Return the (x, y) coordinate for the center point of the cell that contains the specified text.  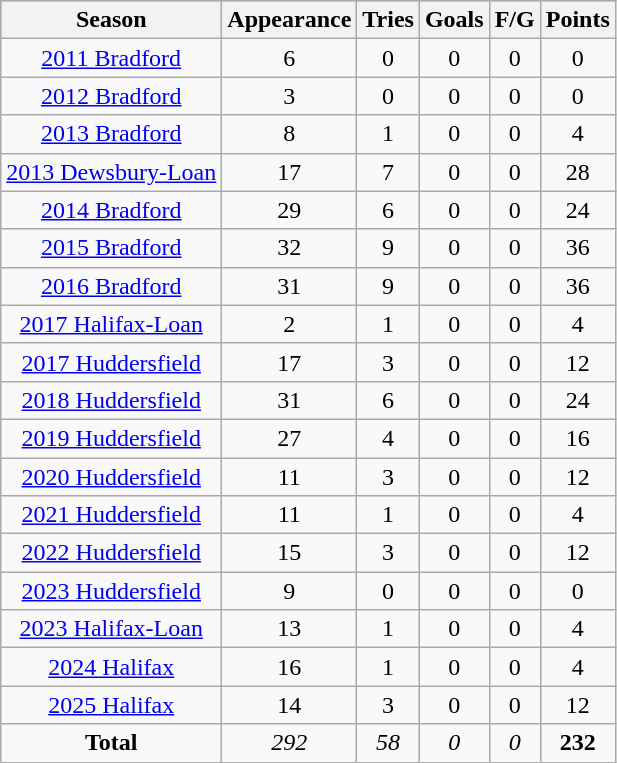
2014 Bradford (112, 210)
Total (112, 743)
F/G (514, 20)
2020 Huddersfield (112, 477)
2011 Bradford (112, 58)
2019 Huddersfield (112, 438)
14 (290, 705)
Appearance (290, 20)
2015 Bradford (112, 248)
32 (290, 248)
Tries (388, 20)
Points (578, 20)
2012 Bradford (112, 96)
2022 Huddersfield (112, 553)
Goals (454, 20)
13 (290, 629)
2 (290, 324)
2024 Halifax (112, 667)
2017 Halifax-Loan (112, 324)
15 (290, 553)
58 (388, 743)
8 (290, 134)
Season (112, 20)
28 (578, 172)
2013 Dewsbury-Loan (112, 172)
29 (290, 210)
27 (290, 438)
2018 Huddersfield (112, 400)
2013 Bradford (112, 134)
2016 Bradford (112, 286)
2025 Halifax (112, 705)
2023 Halifax-Loan (112, 629)
232 (578, 743)
2021 Huddersfield (112, 515)
2023 Huddersfield (112, 591)
2017 Huddersfield (112, 362)
292 (290, 743)
7 (388, 172)
